Identify which cell holds the provided text, then report its [x, y] central coordinate. 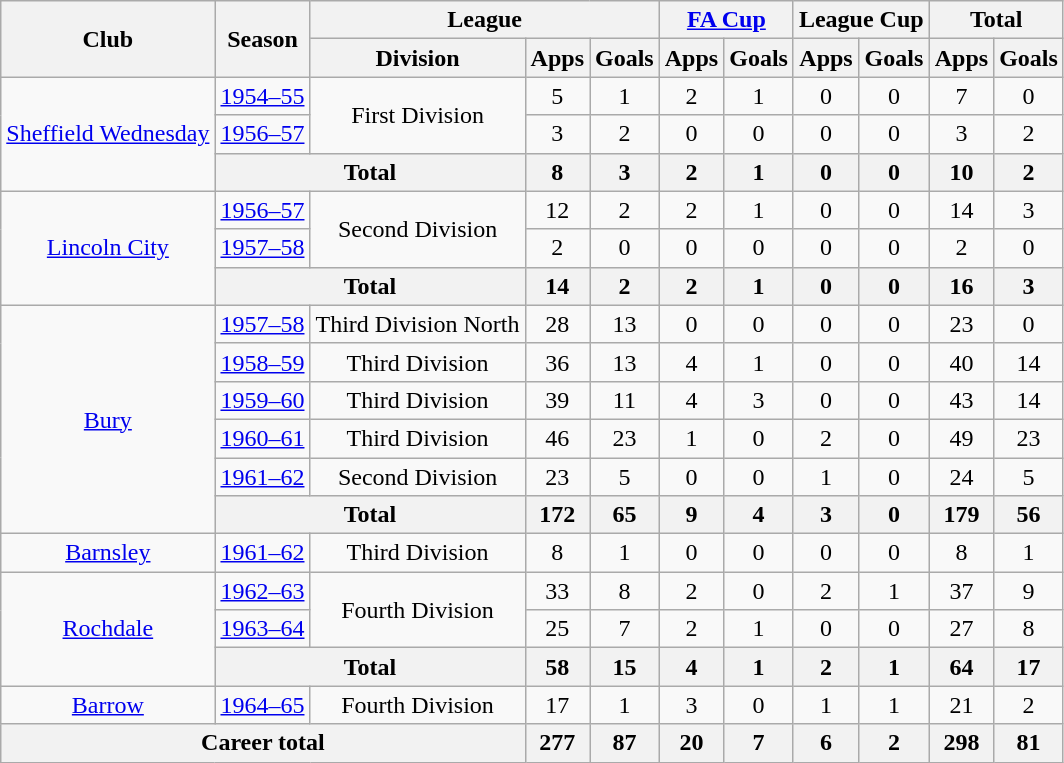
58 [557, 667]
65 [625, 515]
Season [262, 39]
39 [557, 400]
87 [625, 743]
League Cup [861, 20]
Barrow [108, 705]
49 [961, 438]
Third Division North [418, 324]
172 [557, 515]
Career total [263, 743]
277 [557, 743]
15 [625, 667]
24 [961, 477]
16 [961, 286]
36 [557, 362]
298 [961, 743]
33 [557, 591]
179 [961, 515]
12 [557, 210]
Division [418, 58]
46 [557, 438]
20 [691, 743]
Lincoln City [108, 248]
37 [961, 591]
40 [961, 362]
21 [961, 705]
1958–59 [262, 362]
1964–65 [262, 705]
56 [1029, 515]
Sheffield Wednesday [108, 134]
25 [557, 629]
Bury [108, 419]
6 [826, 743]
1963–64 [262, 629]
81 [1029, 743]
1960–61 [262, 438]
43 [961, 400]
28 [557, 324]
League [484, 20]
1959–60 [262, 400]
Barnsley [108, 553]
First Division [418, 115]
10 [961, 172]
1962–63 [262, 591]
27 [961, 629]
64 [961, 667]
FA Cup [726, 20]
11 [625, 400]
Rochdale [108, 629]
Club [108, 39]
1954–55 [262, 96]
